Return the (X, Y) coordinate for the center point of the cell that contains the specified text.  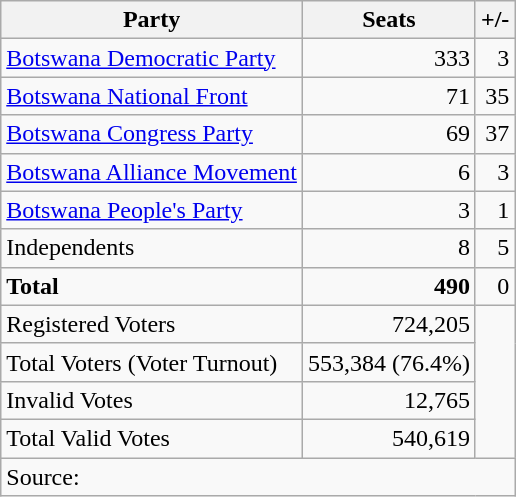
Botswana Alliance Movement (152, 172)
540,619 (388, 438)
5 (494, 248)
12,765 (388, 400)
6 (388, 172)
Total Valid Votes (152, 438)
Botswana National Front (152, 96)
Source: (258, 477)
Seats (388, 20)
724,205 (388, 324)
71 (388, 96)
Party (152, 20)
8 (388, 248)
37 (494, 134)
490 (388, 286)
553,384 (76.4%) (388, 362)
35 (494, 96)
Invalid Votes (152, 400)
+/- (494, 20)
Independents (152, 248)
Total (152, 286)
Botswana People's Party (152, 210)
69 (388, 134)
1 (494, 210)
Botswana Democratic Party (152, 58)
Botswana Congress Party (152, 134)
Registered Voters (152, 324)
333 (388, 58)
Total Voters (Voter Turnout) (152, 362)
0 (494, 286)
